From the cell containing the given text, extract its center point as (X, Y) coordinate. 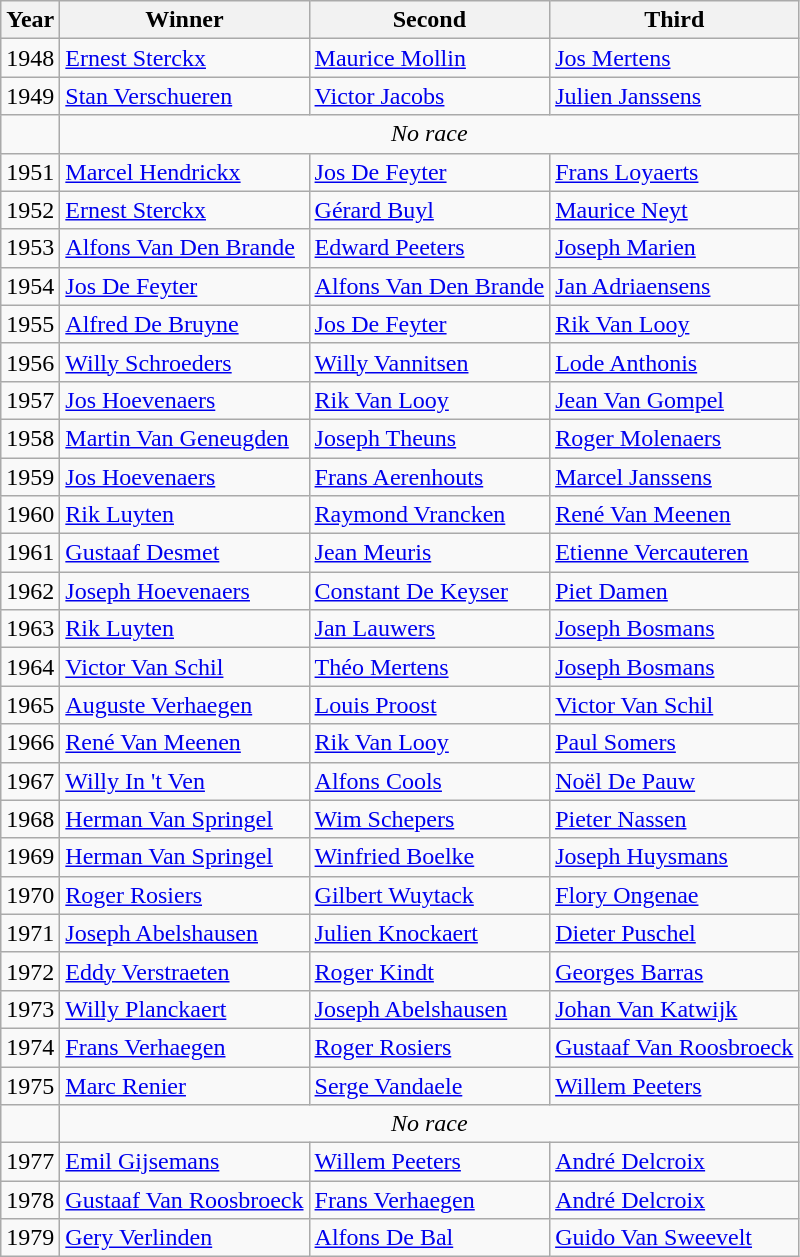
1971 (30, 933)
Georges Barras (674, 971)
Edward Peeters (430, 248)
Third (674, 20)
Year (30, 20)
Eddy Verstraeten (184, 971)
Guido Van Sweevelt (674, 1238)
1964 (30, 667)
Marcel Janssens (674, 477)
Joseph Huysmans (674, 857)
1952 (30, 210)
1951 (30, 172)
Willy Vannitsen (430, 362)
1975 (30, 1085)
1977 (30, 1162)
Emil Gijsemans (184, 1162)
Noël De Pauw (674, 781)
Wim Schepers (430, 819)
Gérard Buyl (430, 210)
Joseph Hoevenaers (184, 591)
Winner (184, 20)
1970 (30, 895)
Stan Verschueren (184, 96)
Victor Jacobs (430, 96)
Flory Ongenae (674, 895)
Jos Mertens (674, 58)
Serge Vandaele (430, 1085)
1967 (30, 781)
Piet Damen (674, 591)
Joseph Theuns (430, 438)
Roger Molenaers (674, 438)
Frans Aerenhouts (430, 477)
Winfried Boelke (430, 857)
1968 (30, 819)
Martin Van Geneugden (184, 438)
Auguste Verhaegen (184, 705)
1979 (30, 1238)
1961 (30, 553)
1978 (30, 1200)
Gery Verlinden (184, 1238)
Julien Knockaert (430, 933)
Maurice Neyt (674, 210)
1955 (30, 324)
Second (430, 20)
Joseph Marien (674, 248)
Roger Kindt (430, 971)
Gustaaf Desmet (184, 553)
Willy Schroeders (184, 362)
1966 (30, 743)
1960 (30, 515)
1949 (30, 96)
Gilbert Wuytack (430, 895)
1965 (30, 705)
Johan Van Katwijk (674, 1009)
Paul Somers (674, 743)
Willy In 't Ven (184, 781)
Jan Lauwers (430, 629)
1957 (30, 400)
Alfons Cools (430, 781)
1958 (30, 438)
Maurice Mollin (430, 58)
Marc Renier (184, 1085)
1959 (30, 477)
Alfred De Bruyne (184, 324)
1969 (30, 857)
Raymond Vrancken (430, 515)
1954 (30, 286)
Constant De Keyser (430, 591)
1974 (30, 1047)
1963 (30, 629)
Julien Janssens (674, 96)
Frans Loyaerts (674, 172)
Louis Proost (430, 705)
1953 (30, 248)
Théo Mertens (430, 667)
Alfons De Bal (430, 1238)
1973 (30, 1009)
1972 (30, 971)
Jan Adriaensens (674, 286)
1956 (30, 362)
1948 (30, 58)
Marcel Hendrickx (184, 172)
Etienne Vercauteren (674, 553)
Pieter Nassen (674, 819)
Jean Van Gompel (674, 400)
Jean Meuris (430, 553)
Lode Anthonis (674, 362)
1962 (30, 591)
Dieter Puschel (674, 933)
Willy Planckaert (184, 1009)
